Locate the cell with the specified text and output its (x, y) center coordinate. 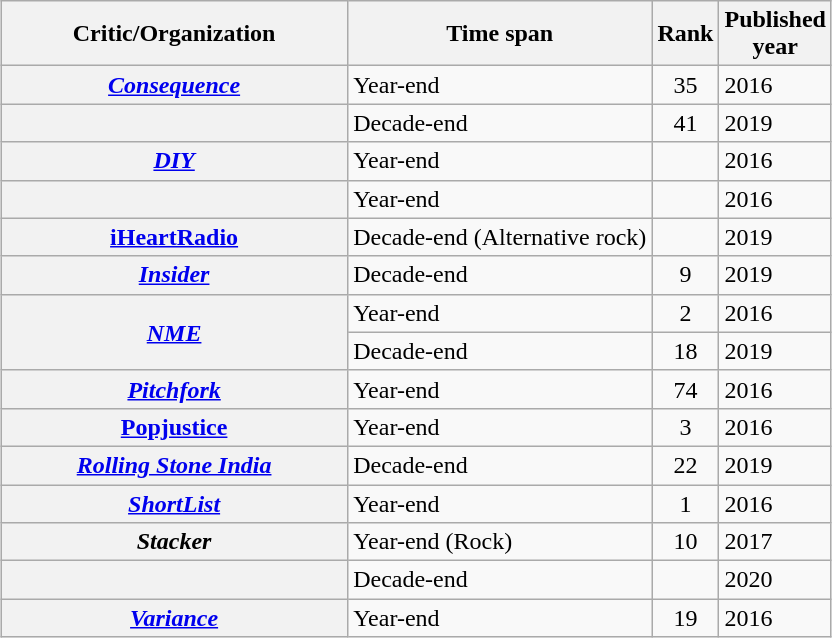
DIY (174, 161)
ShortList (174, 503)
Popjustice (174, 427)
18 (686, 351)
35 (686, 85)
Variance (174, 618)
Consequence (174, 85)
74 (686, 389)
2017 (775, 542)
Decade-end (Alternative rock) (500, 237)
NME (174, 332)
10 (686, 542)
Rolling Stone India (174, 465)
2 (686, 313)
Time span (500, 34)
41 (686, 123)
Stacker (174, 542)
Pitchfork (174, 389)
iHeartRadio (174, 237)
Year-end (Rock) (500, 542)
1 (686, 503)
9 (686, 275)
19 (686, 618)
22 (686, 465)
2020 (775, 580)
3 (686, 427)
Rank (686, 34)
Publishedyear (775, 34)
Critic/Organization (174, 34)
Insider (174, 275)
